Locate the cell with the specified text and output its [x, y] center coordinate. 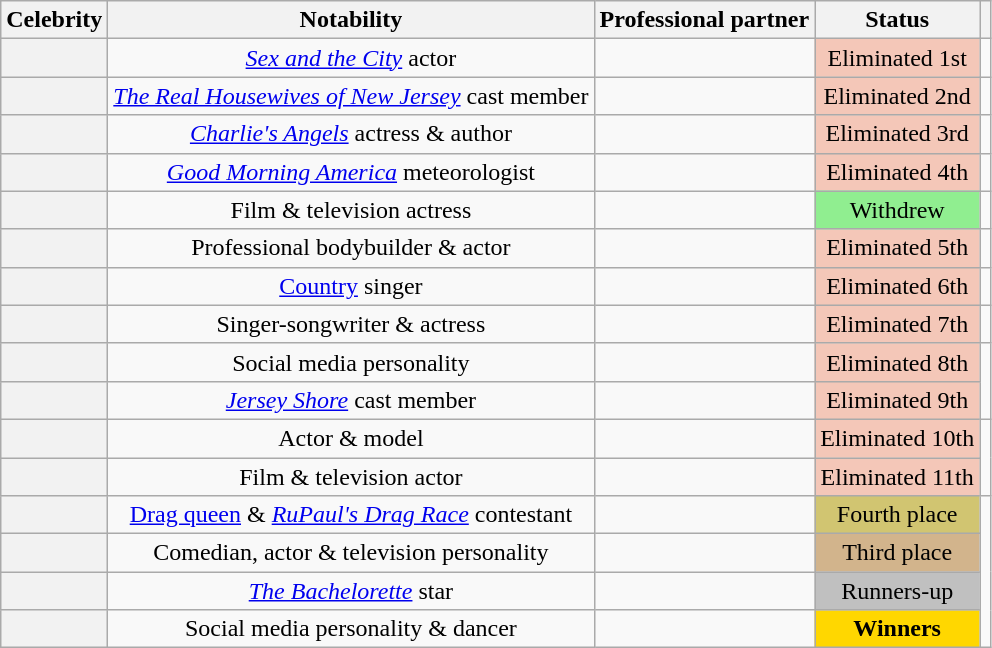
Eliminated 11th [898, 477]
Eliminated 6th [898, 286]
The Real Housewives of New Jersey cast member [351, 96]
Eliminated 7th [898, 324]
Winners [898, 629]
Eliminated 5th [898, 248]
Eliminated 3rd [898, 134]
Eliminated 8th [898, 362]
Status [898, 20]
Charlie's Angels actress & author [351, 134]
Eliminated 2nd [898, 96]
Social media personality & dancer [351, 629]
Celebrity [54, 20]
Drag queen & RuPaul's Drag Race contestant [351, 515]
Good Morning America meteorologist [351, 172]
Social media personality [351, 362]
Country singer [351, 286]
Withdrew [898, 210]
Comedian, actor & television personality [351, 553]
Jersey Shore cast member [351, 400]
Film & television actor [351, 477]
Professional bodybuilder & actor [351, 248]
Notability [351, 20]
The Bachelorette star [351, 591]
Eliminated 9th [898, 400]
Third place [898, 553]
Professional partner [704, 20]
Singer-songwriter & actress [351, 324]
Sex and the City actor [351, 58]
Eliminated 10th [898, 438]
Actor & model [351, 438]
Fourth place [898, 515]
Eliminated 1st [898, 58]
Eliminated 4th [898, 172]
Film & television actress [351, 210]
Runners-up [898, 591]
